Return the (X, Y) coordinate for the center point of the cell that contains the specified text.  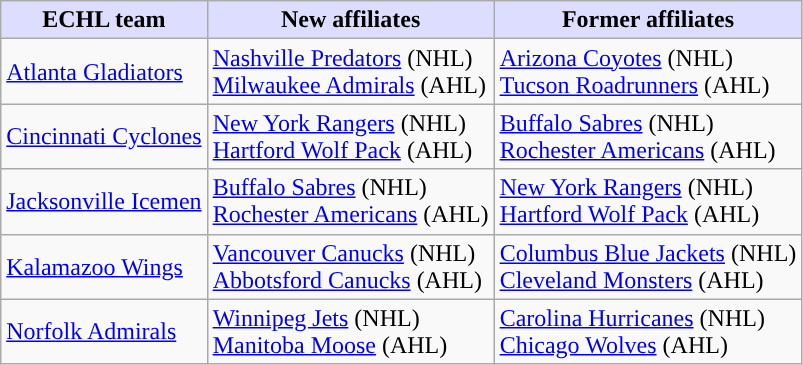
Norfolk Admirals (104, 332)
Arizona Coyotes (NHL) Tucson Roadrunners (AHL) (648, 72)
ECHL team (104, 20)
Kalamazoo Wings (104, 266)
Nashville Predators (NHL) Milwaukee Admirals (AHL) (350, 72)
Winnipeg Jets (NHL) Manitoba Moose (AHL) (350, 332)
Cincinnati Cyclones (104, 136)
Carolina Hurricanes (NHL) Chicago Wolves (AHL) (648, 332)
Vancouver Canucks (NHL) Abbotsford Canucks (AHL) (350, 266)
Columbus Blue Jackets (NHL) Cleveland Monsters (AHL) (648, 266)
New affiliates (350, 20)
Former affiliates (648, 20)
Jacksonville Icemen (104, 202)
Atlanta Gladiators (104, 72)
